For the text-containing cell, return its midpoint in [x, y] coordinate format. 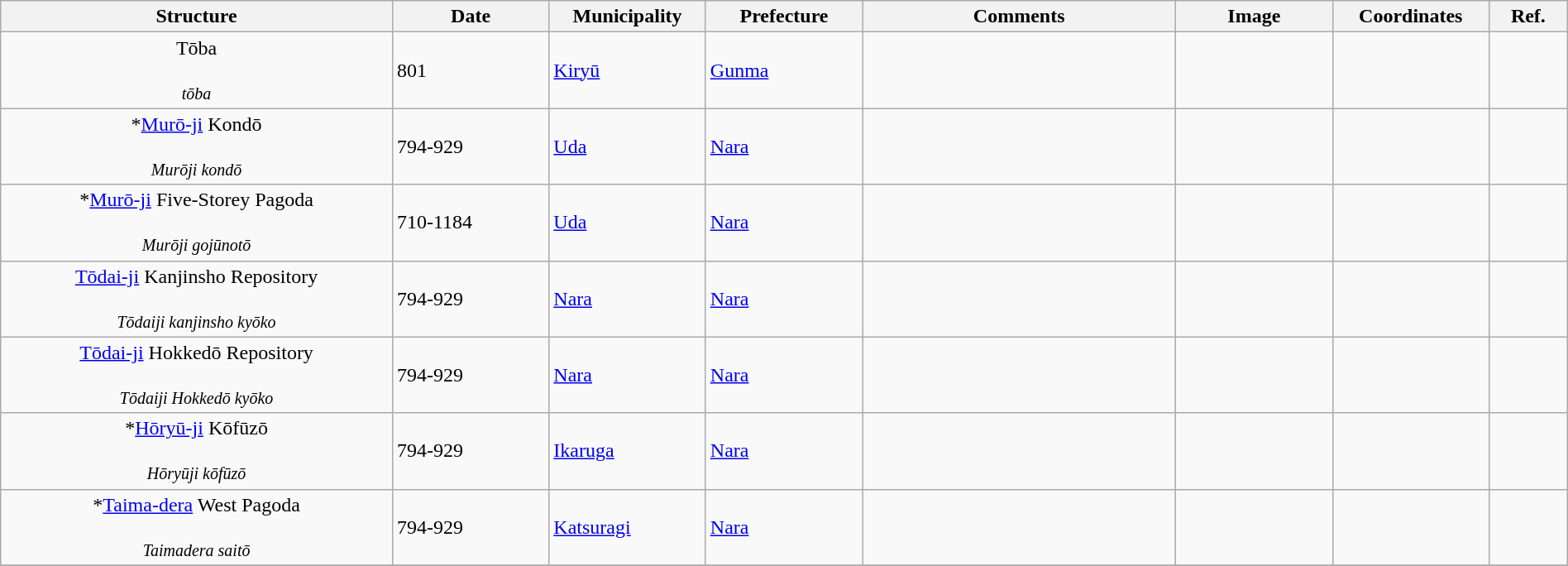
Kiryū [627, 70]
Image [1254, 17]
*Murō-ji Five-Storey PagodaMurōji gojūnotō [197, 223]
Tōbatōba [197, 70]
Coordinates [1411, 17]
Municipality [627, 17]
Prefecture [784, 17]
Gunma [784, 70]
Ref. [1528, 17]
801 [470, 70]
*Murō-ji KondōMurōji kondō [197, 146]
Katsuragi [627, 527]
*Taima-dera West PagodaTaimadera saitō [197, 527]
Ikaruga [627, 451]
Tōdai-ji Kanjinsho RepositoryTōdaiji kanjinsho kyōko [197, 299]
Date [470, 17]
Comments [1019, 17]
710-1184 [470, 223]
Structure [197, 17]
*Hōryū-ji KōfūzōHōryūji kōfūzō [197, 451]
Tōdai-ji Hokkedō RepositoryTōdaiji Hokkedō kyōko [197, 375]
